Locate the cell with the specified text and output its [x, y] center coordinate. 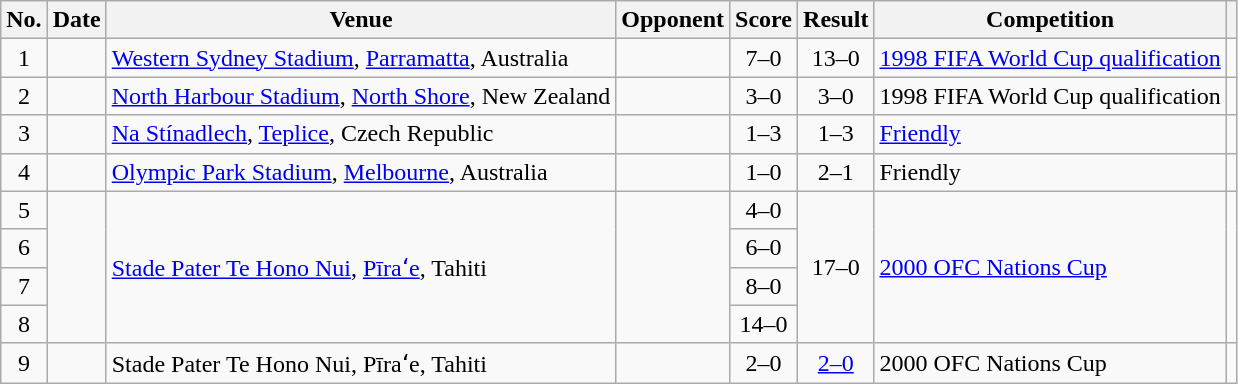
8–0 [764, 286]
Venue [361, 20]
2 [24, 96]
Score [764, 20]
14–0 [764, 324]
7 [24, 286]
17–0 [836, 267]
8 [24, 324]
6 [24, 248]
4–0 [764, 210]
13–0 [836, 58]
Opponent [673, 20]
No. [24, 20]
7–0 [764, 58]
Date [76, 20]
3 [24, 134]
4 [24, 172]
Olympic Park Stadium, Melbourne, Australia [361, 172]
5 [24, 210]
1–0 [764, 172]
1 [24, 58]
2–1 [836, 172]
Competition [1050, 20]
Result [836, 20]
Western Sydney Stadium, Parramatta, Australia [361, 58]
North Harbour Stadium, North Shore, New Zealand [361, 96]
9 [24, 363]
Na Stínadlech, Teplice, Czech Republic [361, 134]
6–0 [764, 248]
